Capture the cell that displays the provided text and extract its [x, y] central coordinate. 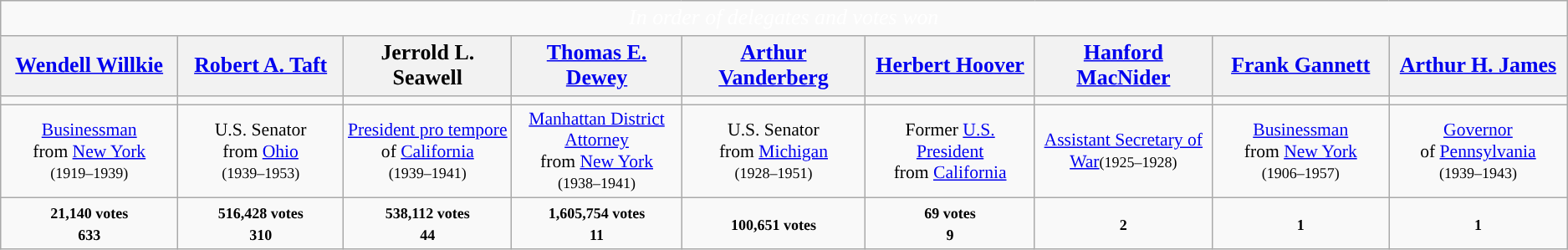
Herbert Hoover [950, 66]
U.S. Senatorfrom Michigan(1928–1951) [774, 151]
516,428 votes310 [261, 224]
21,140 votes633 [89, 224]
Businessman from New York (1919–1939) [89, 151]
Businessman from New York (1906–1957) [1300, 151]
Arthur Vanderberg [774, 66]
538,112 votes44 [428, 224]
Wendell Willkie [89, 66]
President pro temporeof California(1939–1941) [428, 151]
Former U.S. Presidentfrom California [950, 151]
In order of delegates and votes won [784, 18]
Hanford MacNider [1123, 66]
Jerrold L. Seawell [428, 66]
Assistant Secretary of War(1925–1928) [1123, 151]
69 votes9 [950, 224]
1,605,754 votes11 [597, 224]
100,651 votes [774, 224]
Robert A. Taft [261, 66]
Frank Gannett [1300, 66]
Manhattan District Attorneyfrom New York(1938–1941) [597, 151]
Governorof Pennsylvania(1939–1943) [1478, 151]
2 [1123, 224]
Arthur H. James [1478, 66]
U.S. Senatorfrom Ohio(1939–1953) [261, 151]
Thomas E. Dewey [597, 66]
